Extract the (x, y) coordinate from the center of the cell holding the provided text.  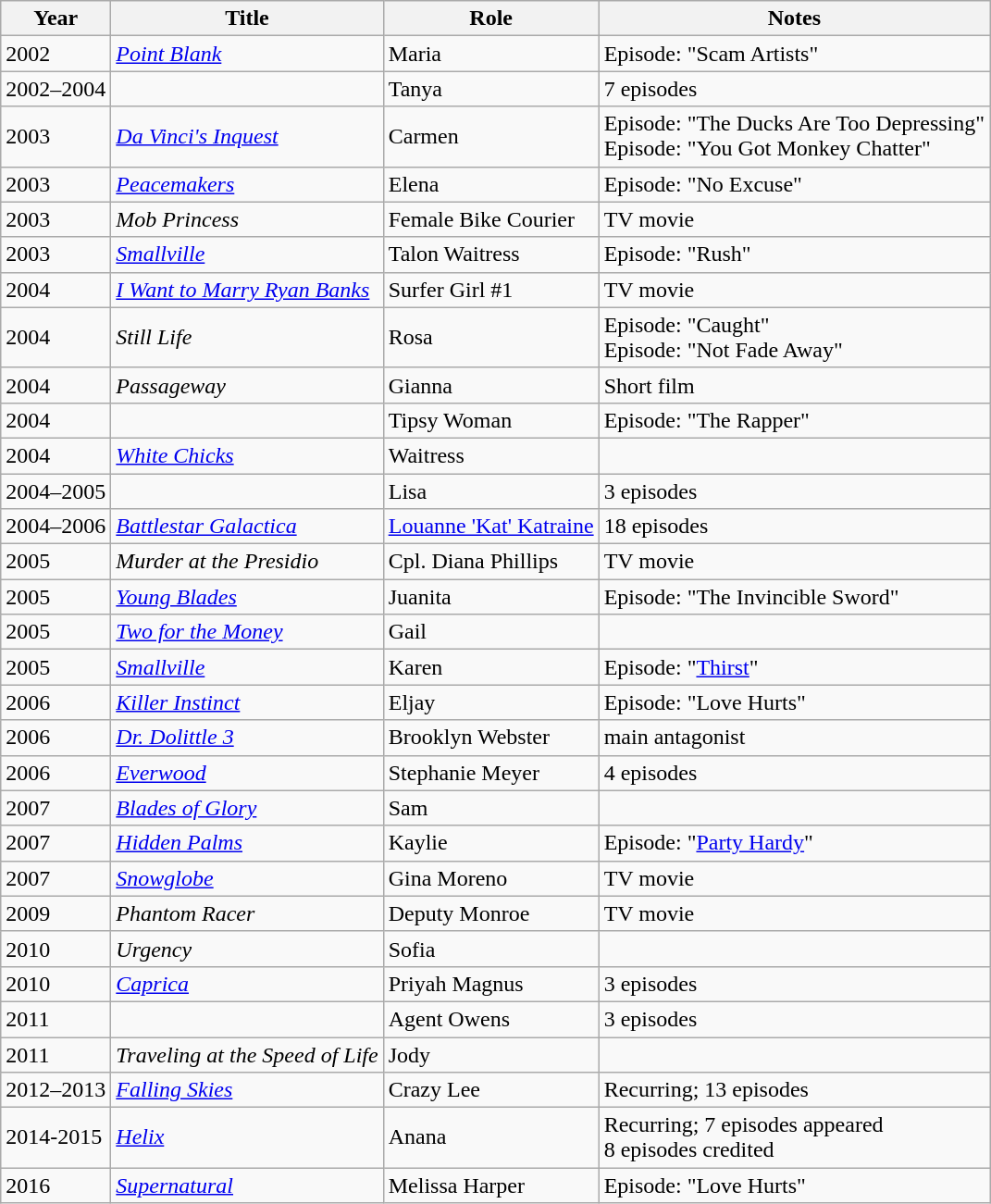
Surfer Girl #1 (490, 290)
Recurring; 7 episodes appeared8 episodes credited (794, 1138)
Killer Instinct (247, 702)
Peacemakers (247, 184)
Louanne 'Kat' Katraine (490, 527)
Cpl. Diana Phillips (490, 562)
Falling Skies (247, 1090)
Brooklyn Webster (490, 738)
Caprica (247, 984)
Crazy Lee (490, 1090)
Blades of Glory (247, 808)
Tipsy Woman (490, 420)
Sam (490, 808)
Eljay (490, 702)
2004–2006 (56, 527)
Episode: "Thirst" (794, 667)
Role (490, 19)
18 episodes (794, 527)
Episode: "The Rapper" (794, 420)
Point Blank (247, 54)
Karen (490, 667)
Episode: "The Ducks Are Too Depressing"Episode: "You Got Monkey Chatter" (794, 137)
Deputy Monroe (490, 913)
Title (247, 19)
Two for the Money (247, 632)
Short film (794, 385)
2009 (56, 913)
Episode: "Caught"Episode: "Not Fade Away" (794, 337)
Helix (247, 1138)
Still Life (247, 337)
Lisa (490, 491)
Episode: "Scam Artists" (794, 54)
Stephanie Meyer (490, 773)
Gail (490, 632)
Priyah Magnus (490, 984)
Gina Moreno (490, 878)
Waitress (490, 455)
4 episodes (794, 773)
Tanya (490, 89)
Agent Owens (490, 1019)
main antagonist (794, 738)
Carmen (490, 137)
Melissa Harper (490, 1185)
Female Bike Courier (490, 219)
2004–2005 (56, 491)
Notes (794, 19)
Urgency (247, 949)
Episode: "Party Hardy" (794, 843)
Anana (490, 1138)
Snowglobe (247, 878)
2012–2013 (56, 1090)
Supernatural (247, 1185)
Episode: "The Invincible Sword" (794, 597)
Juanita (490, 597)
7 episodes (794, 89)
Gianna (490, 385)
Recurring; 13 episodes (794, 1090)
Traveling at the Speed of Life (247, 1054)
2016 (56, 1185)
Da Vinci's Inquest (247, 137)
Talon Waitress (490, 254)
Episode: "No Excuse" (794, 184)
Mob Princess (247, 219)
Jody (490, 1054)
Elena (490, 184)
Passageway (247, 385)
Sofia (490, 949)
2002 (56, 54)
I Want to Marry Ryan Banks (247, 290)
Rosa (490, 337)
2002–2004 (56, 89)
Year (56, 19)
Everwood (247, 773)
Battlestar Galactica (247, 527)
Dr. Dolittle 3 (247, 738)
Murder at the Presidio (247, 562)
Maria (490, 54)
White Chicks (247, 455)
Hidden Palms (247, 843)
Phantom Racer (247, 913)
Young Blades (247, 597)
Kaylie (490, 843)
Episode: "Rush" (794, 254)
2014-2015 (56, 1138)
